Output the [X, Y] coordinate of the center of the cell containing the given text.  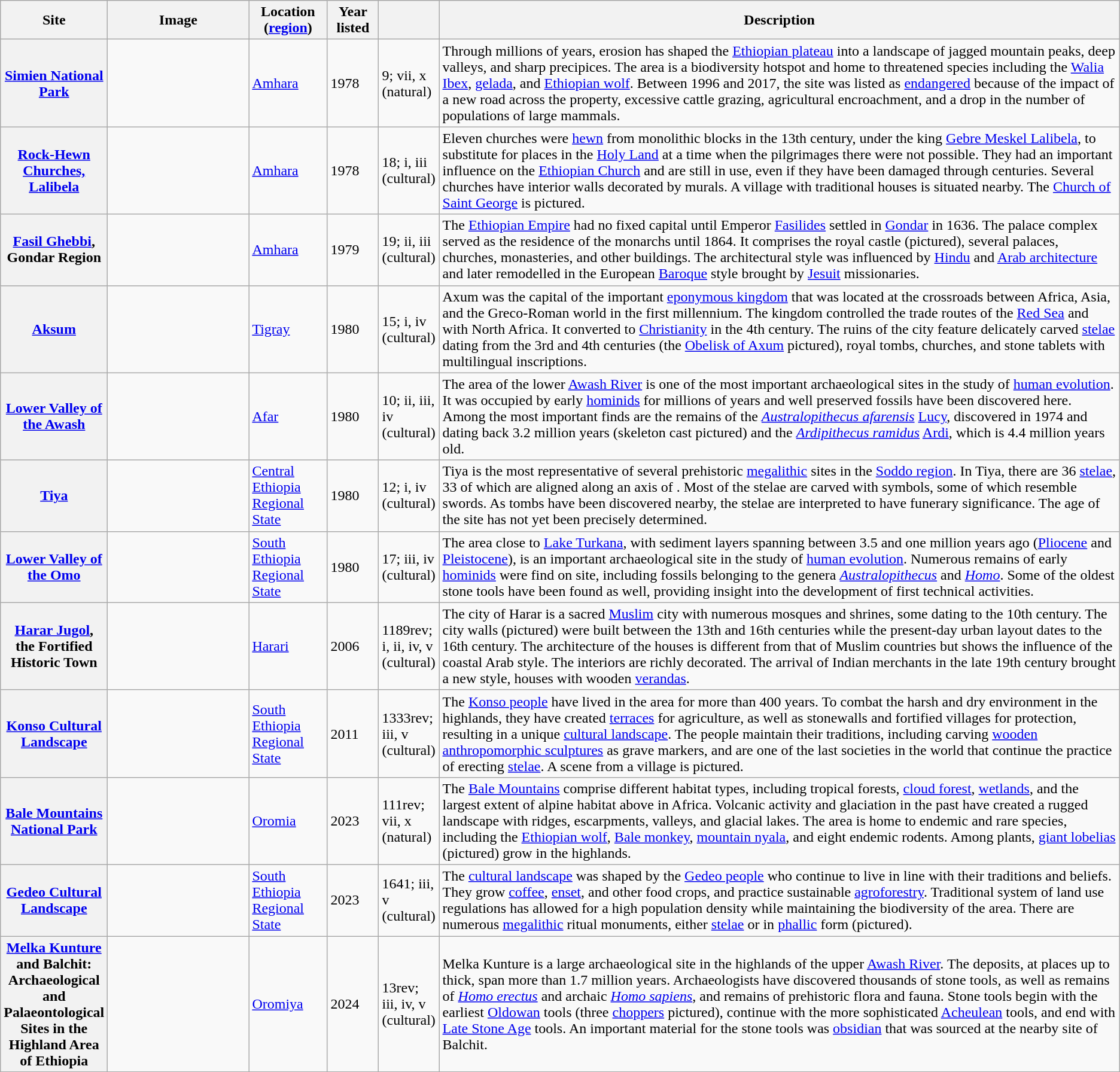
Gedeo Cultural Landscape [54, 900]
Melka Kunture and Balchit: Archaeological and Palaeontological Sites in the Highland Area of Ethiopia [54, 1004]
19; ii, iii (cultural) [409, 250]
111rev; vii, x (natural) [409, 821]
Tiya [54, 495]
Site [54, 20]
Location (region) [288, 20]
Description [779, 20]
Konso Cultural Landscape [54, 733]
Lower Valley of the Awash [54, 416]
1333rev; iii, v (cultural) [409, 733]
1641; iii, v (cultural) [409, 900]
Central Ethiopia Regional State [288, 495]
18; i, iii (cultural) [409, 170]
Aksum [54, 329]
Afar [288, 416]
Lower Valley of the Omo [54, 567]
15; i, iv (cultural) [409, 329]
Harari [288, 646]
Fasil Ghebbi, Gondar Region [54, 250]
Bale Mountains National Park [54, 821]
Tigray [288, 329]
2006 [353, 646]
12; i, iv (cultural) [409, 495]
2024 [353, 1004]
13rev; iii, iv, v (cultural) [409, 1004]
9; vii, x (natural) [409, 83]
Harar Jugol, the Fortified Historic Town [54, 646]
17; iii, iv (cultural) [409, 567]
1189rev; i, ii, iv, v (cultural) [409, 646]
Year listed [353, 20]
2011 [353, 733]
Image [178, 20]
Simien National Park [54, 83]
Oromia [288, 821]
Oromiya [288, 1004]
Rock-Hewn Churches, Lalibela [54, 170]
10; ii, iii, iv (cultural) [409, 416]
1979 [353, 250]
